Return (X, Y) of the center of cell containing provided text 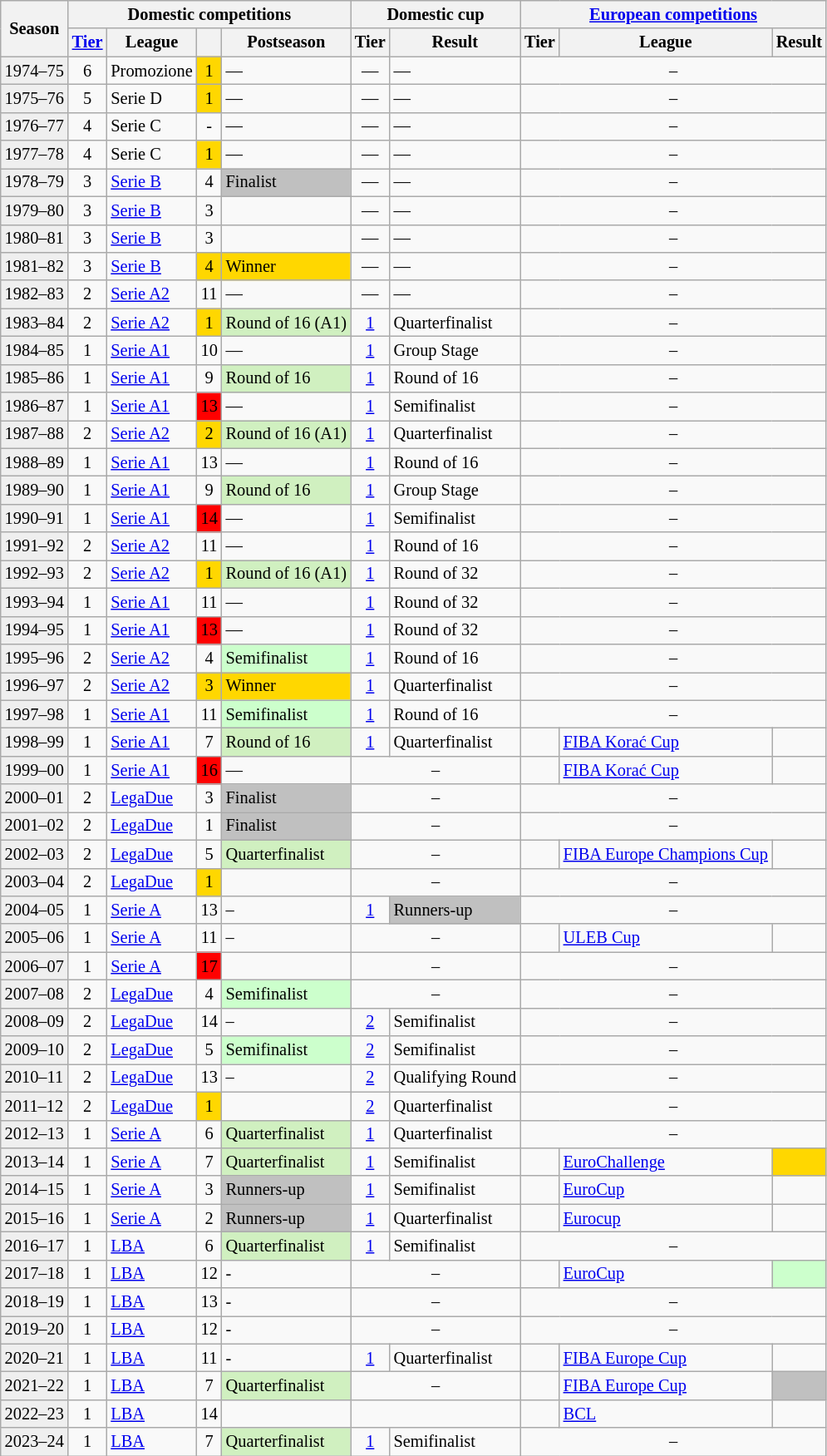
1979–80 (35, 210)
2004–05 (35, 910)
1982–83 (35, 294)
2010–11 (35, 1078)
2006–07 (35, 966)
2008–09 (35, 1022)
1994–95 (35, 630)
2003–04 (35, 882)
2005–06 (35, 938)
2001–02 (35, 826)
2007–08 (35, 994)
2023–24 (35, 1442)
1992–93 (35, 574)
16 (209, 770)
17 (209, 966)
2014–15 (35, 1190)
1996–97 (35, 686)
1993–94 (35, 602)
1988–89 (35, 462)
1976–77 (35, 126)
1983–84 (35, 323)
1986–87 (35, 407)
2017–18 (35, 1274)
1989–90 (35, 490)
Domestic competitions (209, 14)
1975–76 (35, 98)
2009–10 (35, 1050)
2022–23 (35, 1414)
ULEB Cup (666, 938)
1995–96 (35, 658)
2002–03 (35, 854)
1984–85 (35, 350)
1977–78 (35, 155)
2018–19 (35, 1302)
Serie D (151, 98)
Domestic cup (436, 14)
1985–86 (35, 378)
EuroChallenge (666, 1162)
Postseason (286, 42)
2016–17 (35, 1246)
Promozione (151, 71)
2019–20 (35, 1330)
1997–98 (35, 714)
FIBA Europe Champions Cup (666, 854)
1990–91 (35, 518)
10 (209, 350)
1978–79 (35, 182)
2021–22 (35, 1386)
2012–13 (35, 1134)
1981–82 (35, 266)
Eurocup (666, 1218)
1987–88 (35, 434)
BCL (666, 1414)
European competitions (673, 14)
2015–16 (35, 1218)
1991–92 (35, 546)
Qualifying Round (455, 1078)
1974–75 (35, 71)
2020–21 (35, 1358)
1998–99 (35, 742)
2000–01 (35, 798)
2013–14 (35, 1162)
Season (35, 28)
1999–00 (35, 770)
2011–12 (35, 1106)
1980–81 (35, 239)
